Return the [X, Y] coordinate for the center point of the cell that contains the specified text.  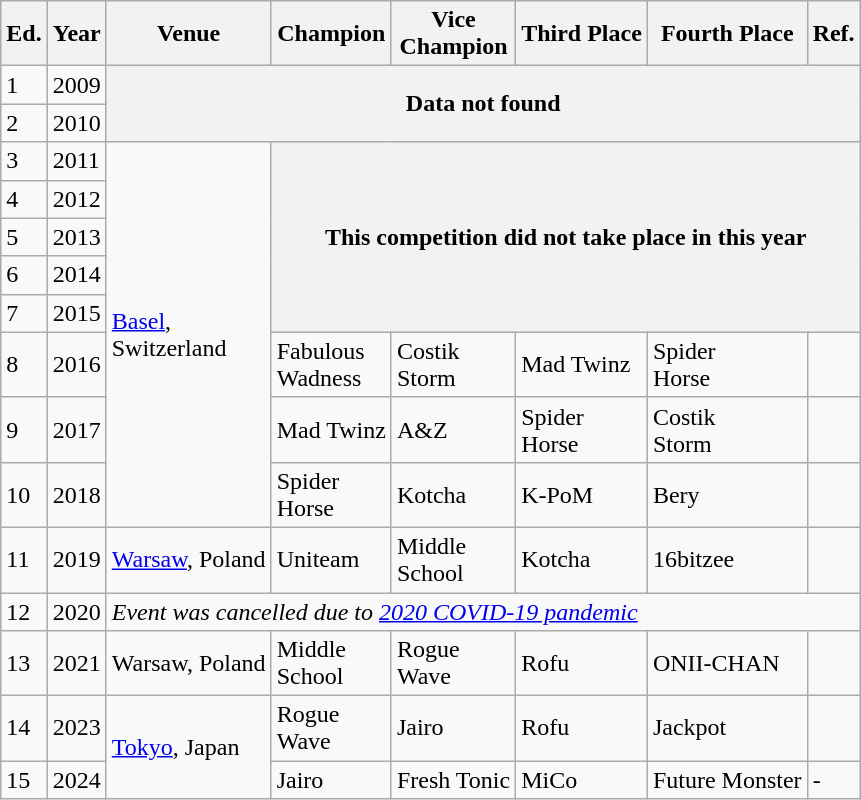
Tokyo, Japan [188, 748]
16bitzee [727, 560]
8 [24, 364]
Jackpot [727, 728]
2010 [76, 123]
4 [24, 199]
2013 [76, 237]
2011 [76, 161]
Champion [331, 34]
2009 [76, 85]
14 [24, 728]
Basel,Switzerland [188, 335]
2024 [76, 780]
- [834, 780]
3 [24, 161]
Year [76, 34]
2014 [76, 275]
13 [24, 664]
2017 [76, 430]
2019 [76, 560]
ONII-CHAN [727, 664]
10 [24, 494]
11 [24, 560]
2023 [76, 728]
7 [24, 313]
Event was cancelled due to 2020 COVID-19 pandemic [483, 611]
Bery [727, 494]
6 [24, 275]
K-PoM [582, 494]
Future Monster [727, 780]
Data not found [483, 104]
Venue [188, 34]
2015 [76, 313]
Third Place [582, 34]
ViceChampion [453, 34]
12 [24, 611]
1 [24, 85]
2021 [76, 664]
9 [24, 430]
5 [24, 237]
A&Z [453, 430]
2012 [76, 199]
FabulousWadness [331, 364]
2020 [76, 611]
Ed. [24, 34]
Fresh Tonic [453, 780]
Fourth Place [727, 34]
2016 [76, 364]
2 [24, 123]
Uniteam [331, 560]
Ref. [834, 34]
2018 [76, 494]
This competition did not take place in this year [566, 237]
15 [24, 780]
MiCo [582, 780]
